Detect which cell encompasses the target text, then output its (x, y) center coordinate. 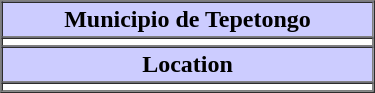
Location (188, 64)
Municipio de Tepetongo (188, 20)
